Return the [X, Y] coordinate for the center point of the cell that contains the specified text.  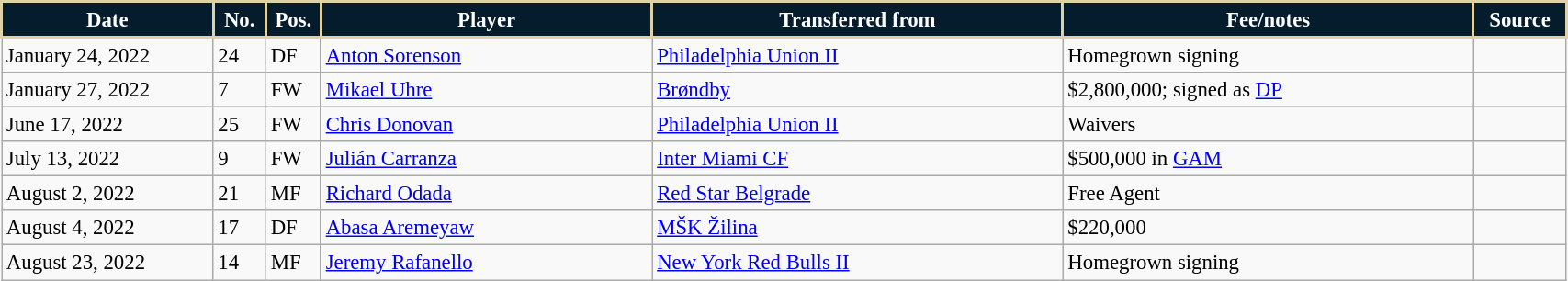
Richard Odada [487, 194]
August 4, 2022 [108, 229]
17 [239, 229]
$220,000 [1268, 229]
Anton Sorenson [487, 55]
June 17, 2022 [108, 125]
24 [239, 55]
No. [239, 20]
21 [239, 194]
MŠK Žilina [858, 229]
Fee/notes [1268, 20]
Pos. [293, 20]
Date [108, 20]
Inter Miami CF [858, 159]
14 [239, 263]
Julián Carranza [487, 159]
Free Agent [1268, 194]
Jeremy Rafanello [487, 263]
7 [239, 90]
$500,000 in GAM [1268, 159]
9 [239, 159]
Player [487, 20]
Abasa Aremeyaw [487, 229]
August 23, 2022 [108, 263]
January 27, 2022 [108, 90]
July 13, 2022 [108, 159]
Mikael Uhre [487, 90]
Source [1519, 20]
Red Star Belgrade [858, 194]
Transferred from [858, 20]
New York Red Bulls II [858, 263]
Brøndby [858, 90]
Chris Donovan [487, 125]
Waivers [1268, 125]
25 [239, 125]
January 24, 2022 [108, 55]
$2,800,000; signed as DP [1268, 90]
August 2, 2022 [108, 194]
